Detect which cell encompasses the target text, then output its (X, Y) center coordinate. 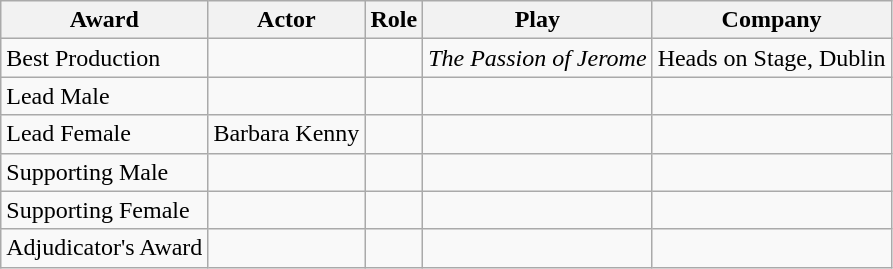
Company (772, 20)
Play (538, 20)
Actor (286, 20)
Best Production (104, 58)
Barbara Kenny (286, 134)
Supporting Female (104, 210)
Lead Male (104, 96)
Adjudicator's Award (104, 248)
The Passion of Jerome (538, 58)
Lead Female (104, 134)
Supporting Male (104, 172)
Award (104, 20)
Role (394, 20)
Heads on Stage, Dublin (772, 58)
